Return [x, y] of the center of cell containing provided text 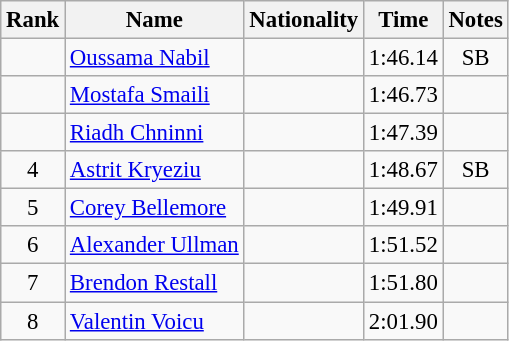
8 [33, 321]
Nationality [304, 20]
Valentin Voicu [155, 321]
Corey Bellemore [155, 208]
1:47.39 [404, 133]
2:01.90 [404, 321]
Alexander Ullman [155, 245]
7 [33, 283]
1:49.91 [404, 208]
Time [404, 20]
Riadh Chninni [155, 133]
1:46.14 [404, 58]
1:51.52 [404, 245]
Oussama Nabil [155, 58]
6 [33, 245]
4 [33, 170]
Brendon Restall [155, 283]
5 [33, 208]
Astrit Kryeziu [155, 170]
1:48.67 [404, 170]
1:46.73 [404, 95]
Name [155, 20]
1:51.80 [404, 283]
Rank [33, 20]
Mostafa Smaili [155, 95]
Notes [476, 20]
